Identify which cell holds the provided text, then report its (x, y) central coordinate. 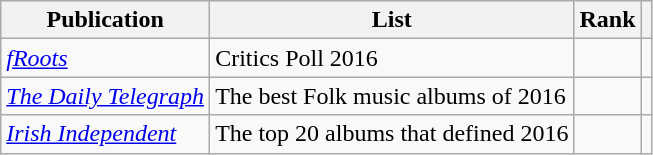
Critics Poll 2016 (392, 58)
Rank (608, 20)
The Daily Telegraph (106, 96)
List (392, 20)
The top 20 albums that defined 2016 (392, 134)
Irish Independent (106, 134)
The best Folk music albums of 2016 (392, 96)
Publication (106, 20)
fRoots (106, 58)
